Scan for the cell matching the given text and deliver its [x, y] coordinate at center. 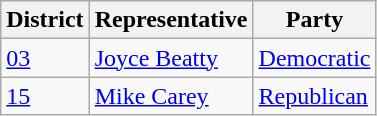
Joyce Beatty [171, 58]
Representative [171, 20]
Party [314, 20]
03 [45, 58]
15 [45, 96]
Republican [314, 96]
District [45, 20]
Democratic [314, 58]
Mike Carey [171, 96]
